Determine the [x, y] coordinate at the center of the cell enclosing the given text.  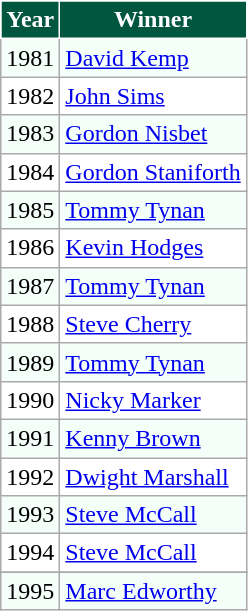
1991 [30, 438]
1989 [30, 362]
John Sims [153, 96]
Winner [153, 20]
Kenny Brown [153, 438]
1988 [30, 324]
Kevin Hodges [153, 248]
1994 [30, 553]
Nicky Marker [153, 400]
Year [30, 20]
1981 [30, 58]
Marc Edworthy [153, 591]
1993 [30, 515]
Gordon Nisbet [153, 134]
1992 [30, 477]
1987 [30, 286]
Gordon Staniforth [153, 172]
1986 [30, 248]
Steve Cherry [153, 324]
1983 [30, 134]
1985 [30, 210]
Dwight Marshall [153, 477]
David Kemp [153, 58]
1995 [30, 591]
1984 [30, 172]
1982 [30, 96]
1990 [30, 400]
